Locate the cell with the specified text and output its (x, y) center coordinate. 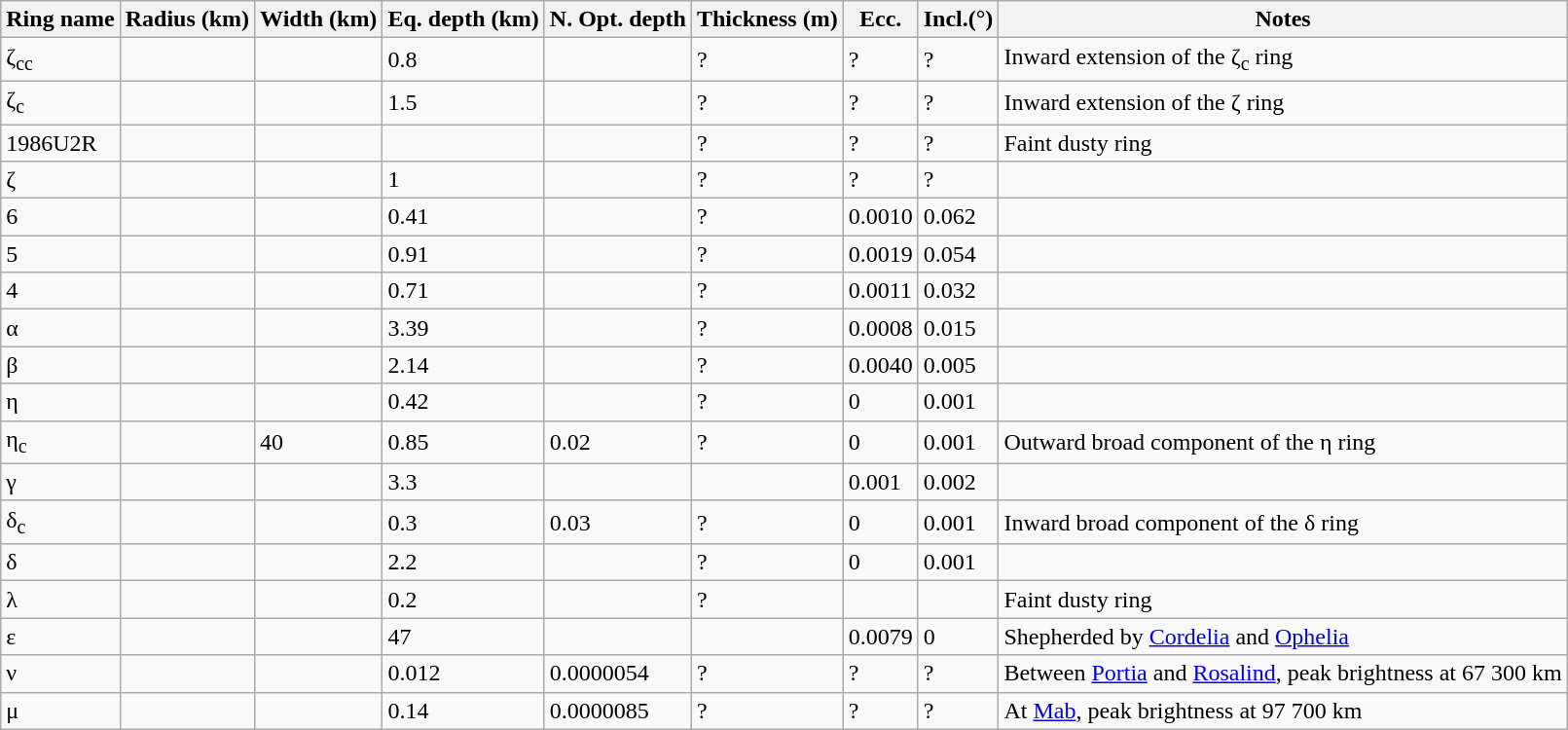
0.8 (463, 59)
1 (463, 180)
Radius (km) (187, 19)
0.0010 (880, 217)
ν (60, 674)
β (60, 365)
0.85 (463, 442)
2.14 (463, 365)
Outward broad component of the η ring (1283, 442)
0.0040 (880, 365)
γ (60, 482)
0.0008 (880, 328)
2.2 (463, 563)
Shepherded by Cordelia and Ophelia (1283, 637)
0.015 (958, 328)
4 (60, 291)
λ (60, 600)
N. Opt. depth (617, 19)
0.0019 (880, 254)
0.42 (463, 402)
0.032 (958, 291)
0.2 (463, 600)
0.91 (463, 254)
Thickness (m) (767, 19)
0.02 (617, 442)
ζ (60, 180)
47 (463, 637)
5 (60, 254)
0.0000054 (617, 674)
Eq. depth (km) (463, 19)
0.002 (958, 482)
0.41 (463, 217)
0.005 (958, 365)
0.0079 (880, 637)
ζcc (60, 59)
Ecc. (880, 19)
0.3 (463, 522)
Notes (1283, 19)
μ (60, 711)
3.3 (463, 482)
0.03 (617, 522)
δ (60, 563)
0.012 (463, 674)
α (60, 328)
η (60, 402)
At Mab, peak brightness at 97 700 km (1283, 711)
Between Portia and Rosalind, peak brightness at 67 300 km (1283, 674)
Ring name (60, 19)
Inward extension of the ζc ring (1283, 59)
δc (60, 522)
Inward extension of the ζ ring (1283, 102)
ε (60, 637)
3.39 (463, 328)
1986U2R (60, 143)
Incl.(°) (958, 19)
0.0011 (880, 291)
0.71 (463, 291)
ζc (60, 102)
0.0000085 (617, 711)
40 (319, 442)
Inward broad component of the δ ring (1283, 522)
0.062 (958, 217)
Width (km) (319, 19)
6 (60, 217)
1.5 (463, 102)
0.14 (463, 711)
0.054 (958, 254)
ηc (60, 442)
